Output the [x, y] coordinate of the center of the cell containing the given text.  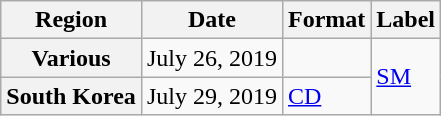
July 26, 2019 [212, 58]
Format [326, 20]
July 29, 2019 [212, 96]
South Korea [72, 96]
SM [406, 77]
Label [406, 20]
Region [72, 20]
CD [326, 96]
Date [212, 20]
Various [72, 58]
